Capture the cell that displays the provided text and extract its (x, y) central coordinate. 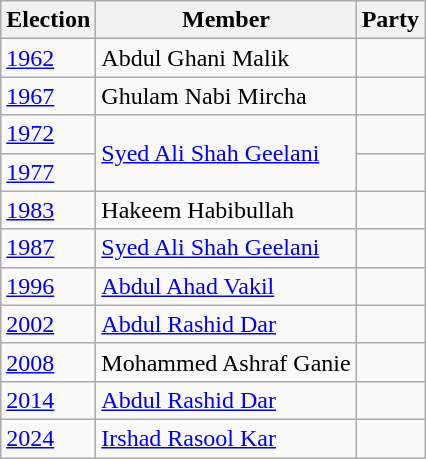
1983 (48, 210)
Election (48, 20)
Hakeem Habibullah (226, 210)
Mohammed Ashraf Ganie (226, 362)
Party (390, 20)
Irshad Rasool Kar (226, 438)
2024 (48, 438)
2008 (48, 362)
1972 (48, 134)
1962 (48, 58)
1987 (48, 248)
1967 (48, 96)
2014 (48, 400)
Ghulam Nabi Mircha (226, 96)
Member (226, 20)
1996 (48, 286)
Abdul Ghani Malik (226, 58)
1977 (48, 172)
Abdul Ahad Vakil (226, 286)
2002 (48, 324)
